Capture the cell that displays the provided text and extract its (x, y) central coordinate. 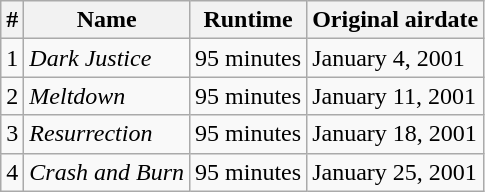
Dark Justice (107, 58)
Name (107, 20)
Resurrection (107, 134)
January 18, 2001 (396, 134)
January 4, 2001 (396, 58)
January 11, 2001 (396, 96)
3 (12, 134)
4 (12, 172)
1 (12, 58)
# (12, 20)
January 25, 2001 (396, 172)
Meltdown (107, 96)
Runtime (248, 20)
Original airdate (396, 20)
2 (12, 96)
Crash and Burn (107, 172)
